Extract the [X, Y] coordinate from the center of the cell holding the provided text.  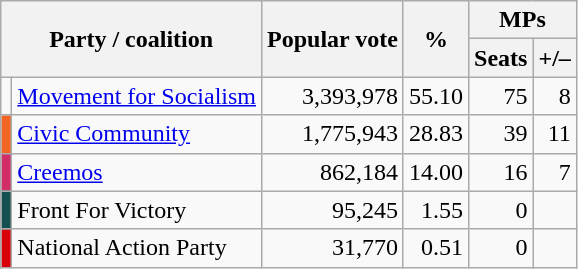
Party / coalition [132, 39]
1,775,943 [333, 134]
16 [501, 172]
% [436, 39]
Seats [501, 58]
Creemos [137, 172]
39 [501, 134]
8 [554, 96]
Civic Community [137, 134]
MPs [523, 20]
28.83 [436, 134]
0.51 [436, 248]
National Action Party [137, 248]
Front For Victory [137, 210]
11 [554, 134]
Movement for Socialism [137, 96]
31,770 [333, 248]
3,393,978 [333, 96]
75 [501, 96]
+/– [554, 58]
862,184 [333, 172]
1.55 [436, 210]
Popular vote [333, 39]
95,245 [333, 210]
7 [554, 172]
14.00 [436, 172]
55.10 [436, 96]
